Detect which cell encompasses the target text, then output its [X, Y] center coordinate. 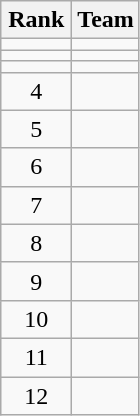
12 [36, 395]
9 [36, 281]
6 [36, 167]
11 [36, 357]
Team [106, 20]
10 [36, 319]
4 [36, 91]
7 [36, 205]
Rank [36, 20]
5 [36, 129]
8 [36, 243]
